Find where the given text appears and provide that cell's center as [x, y] coordinate. 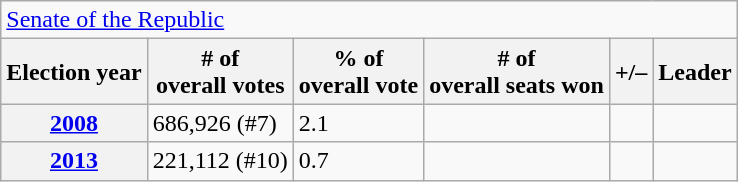
686,926 (#7) [220, 123]
2.1 [358, 123]
+/– [630, 72]
221,112 (#10) [220, 161]
Senate of the Republic [369, 20]
0.7 [358, 161]
2008 [74, 123]
Election year [74, 72]
# ofoverall votes [220, 72]
2013 [74, 161]
Leader [695, 72]
% ofoverall vote [358, 72]
# ofoverall seats won [517, 72]
